Scan for the cell matching the given text and deliver its [x, y] coordinate at center. 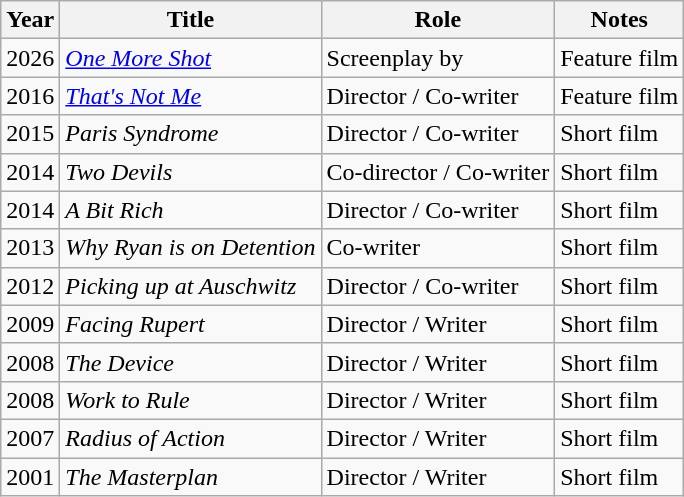
2016 [30, 96]
Co-director / Co-writer [438, 172]
Why Ryan is on Detention [190, 248]
2015 [30, 134]
2009 [30, 324]
The Masterplan [190, 477]
Title [190, 20]
Facing Rupert [190, 324]
2012 [30, 286]
Year [30, 20]
2013 [30, 248]
2001 [30, 477]
A Bit Rich [190, 210]
Radius of Action [190, 438]
2026 [30, 58]
Notes [620, 20]
Role [438, 20]
The Device [190, 362]
Paris Syndrome [190, 134]
Picking up at Auschwitz [190, 286]
Two Devils [190, 172]
Co-writer [438, 248]
One More Shot [190, 58]
2007 [30, 438]
Screenplay by [438, 58]
That's Not Me [190, 96]
Work to Rule [190, 400]
